Output the (X, Y) coordinate of the center of the cell containing the given text.  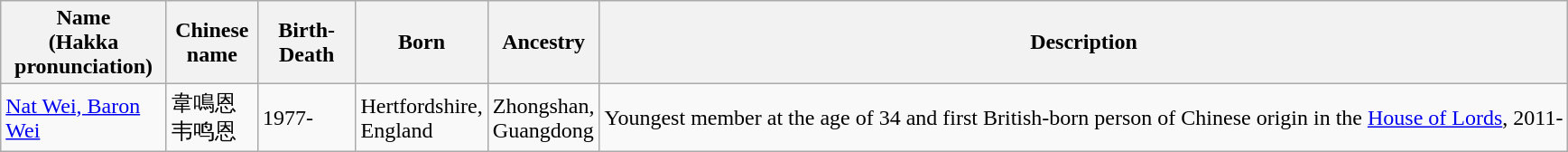
Chinese name (211, 43)
Hertfordshire, England (422, 118)
1977- (307, 118)
Youngest member at the age of 34 and first British-born person of Chinese origin in the House of Lords, 2011- (1083, 118)
Birth-Death (307, 43)
Zhongshan, Guangdong (543, 118)
Born (422, 43)
Description (1083, 43)
Name(Hakka pronunciation) (84, 43)
韋鳴恩韦鸣恩 (211, 118)
Nat Wei, Baron Wei (84, 118)
Ancestry (543, 43)
